Identify which cell holds the provided text, then report its (X, Y) central coordinate. 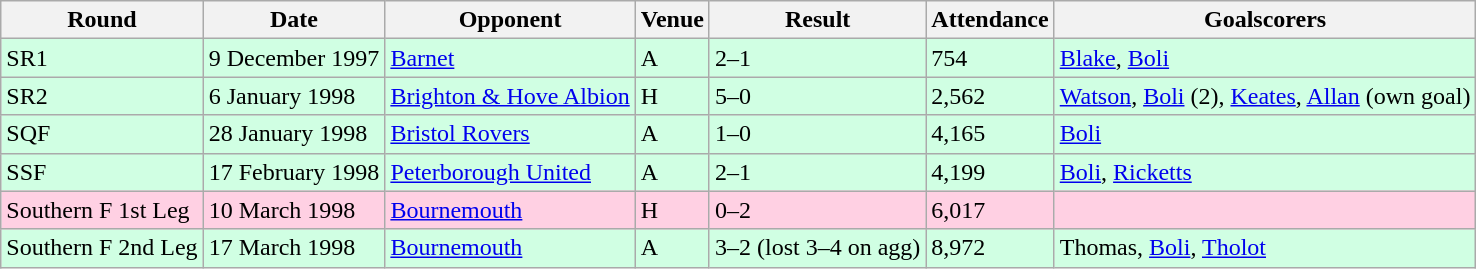
Result (817, 20)
Opponent (510, 20)
Blake, Boli (1265, 58)
SR2 (102, 96)
28 January 1998 (294, 134)
3–2 (lost 3–4 on agg) (817, 248)
Bristol Rovers (510, 134)
Boli (1265, 134)
Round (102, 20)
Attendance (990, 20)
6,017 (990, 210)
17 February 1998 (294, 172)
17 March 1998 (294, 248)
Thomas, Boli, Tholot (1265, 248)
Southern F 2nd Leg (102, 248)
Boli, Ricketts (1265, 172)
8,972 (990, 248)
SQF (102, 134)
SSF (102, 172)
Brighton & Hove Albion (510, 96)
0–2 (817, 210)
Barnet (510, 58)
4,199 (990, 172)
Watson, Boli (2), Keates, Allan (own goal) (1265, 96)
4,165 (990, 134)
10 March 1998 (294, 210)
Venue (672, 20)
Southern F 1st Leg (102, 210)
5–0 (817, 96)
9 December 1997 (294, 58)
2,562 (990, 96)
1–0 (817, 134)
754 (990, 58)
SR1 (102, 58)
Date (294, 20)
Goalscorers (1265, 20)
Peterborough United (510, 172)
6 January 1998 (294, 96)
